Return [x, y] of the center of cell containing provided text 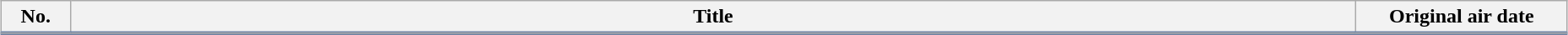
No. [35, 17]
Original air date [1462, 17]
Title [713, 17]
